Capture the cell that displays the provided text and extract its (x, y) central coordinate. 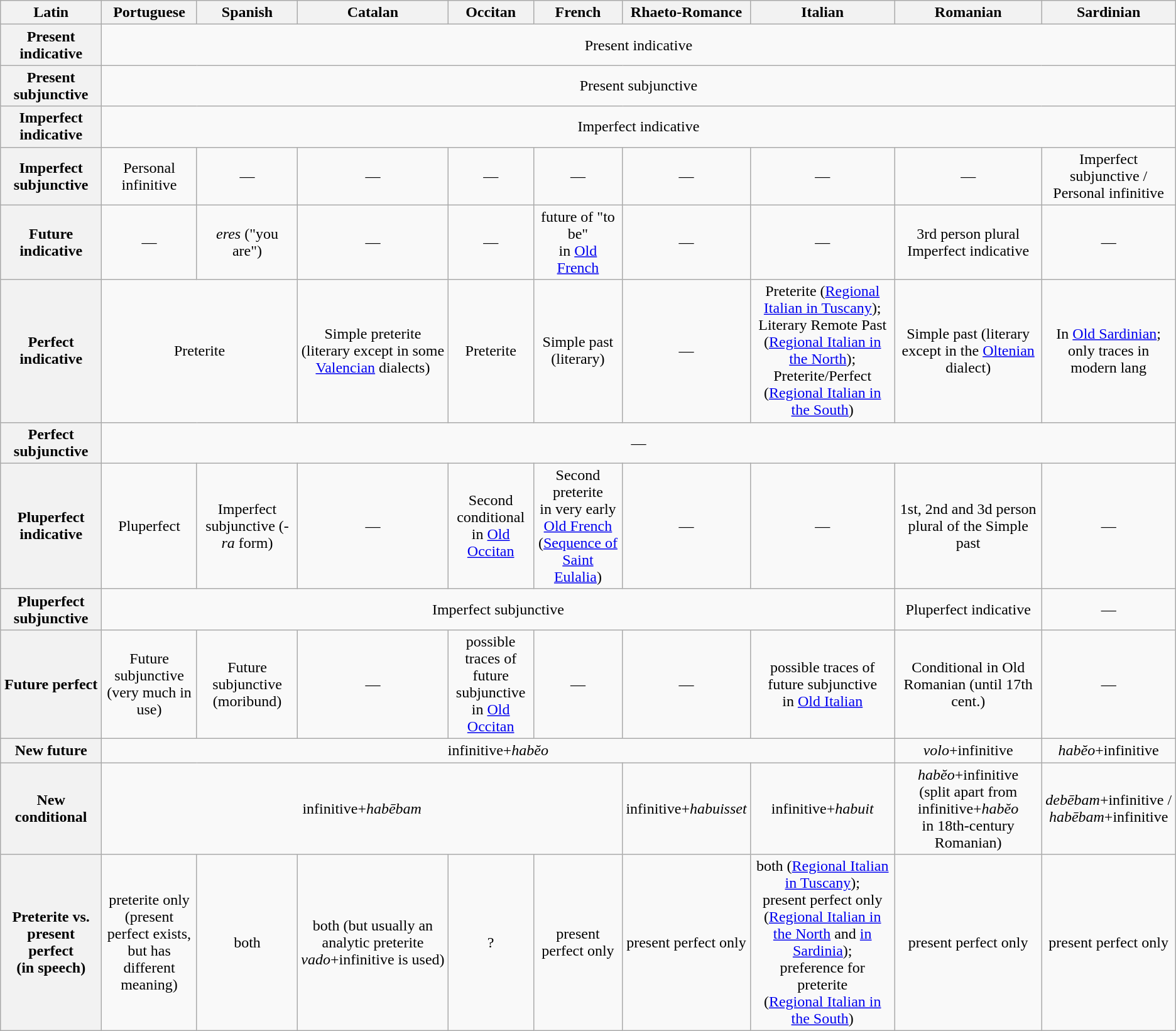
Simple past (literary except in the Oltenian dialect) (968, 351)
Latin (52, 13)
? (491, 942)
future of "to be"in Old French (578, 243)
Future subjunctive(very much in use) (150, 684)
preterite only(present perfect exists,but has different meaning) (150, 942)
Perfect indicative (52, 351)
Romanian (968, 13)
Personal infinitive (150, 176)
French (578, 13)
Sardinian (1108, 13)
possible traces offuture subjunctivein Old Italian (822, 684)
Simple past (literary) (578, 351)
Second preterite in very early Old French(Sequence of Saint Eulalia) (578, 526)
volo+infinitive (968, 750)
possible traces offuture subjunctivein Old Occitan (491, 684)
infinitive+habĕo (499, 750)
infinitive+habuit (822, 809)
Occitan (491, 13)
habĕo+infinitive(split apart frominfinitive+habĕoin 18th-century Romanian) (968, 809)
New future (52, 750)
Future indicative (52, 243)
Simple preterite (literary except in some Valencian dialects) (373, 351)
Italian (822, 13)
Pluperfect subjunctive (52, 609)
Preterite (Regional Italian in Tuscany);Literary Remote Past (Regional Italian in the North); Preterite/Perfect (Regional Italian in the South) (822, 351)
Imperfect subjunctive (-ra form) (247, 526)
In Old Sardinian;only traces in modern lang (1108, 351)
Preterite vs. present perfect(in speech) (52, 942)
Perfect subjunctive (52, 442)
infinitive+habēbam (362, 809)
1st, 2nd and 3d person plural of the Simple past (968, 526)
Future subjunctive(moribund) (247, 684)
infinitive+habuisset (686, 809)
3rd person plural Imperfect indicative (968, 243)
New conditional (52, 809)
Imperfect subjunctive /Personal infinitive (1108, 176)
Portuguese (150, 13)
Spanish (247, 13)
habĕo+infinitive (1108, 750)
Conditional in Old Romanian (until 17th cent.) (968, 684)
Rhaeto-Romance (686, 13)
Pluperfect (150, 526)
both (247, 942)
Catalan (373, 13)
both (but usually an analytic preteritevado+infinitive is used) (373, 942)
Future perfect (52, 684)
debēbam+infinitive /habēbam+infinitive (1108, 809)
Second conditionalin Old Occitan (491, 526)
eres ("you are") (247, 243)
